Output the [X, Y] coordinate of the center of the cell containing the given text.  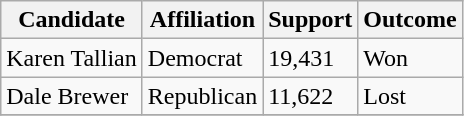
Karen Tallian [72, 58]
Candidate [72, 20]
Dale Brewer [72, 96]
Republican [202, 96]
Lost [410, 96]
Democrat [202, 58]
Support [310, 20]
Outcome [410, 20]
Won [410, 58]
11,622 [310, 96]
19,431 [310, 58]
Affiliation [202, 20]
